Capture the cell that displays the provided text and extract its [X, Y] central coordinate. 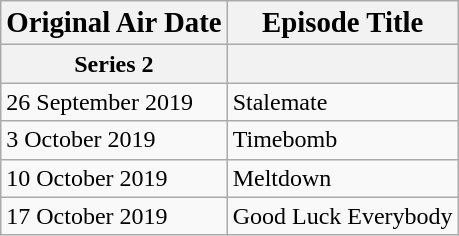
Original Air Date [114, 23]
Good Luck Everybody [342, 216]
10 October 2019 [114, 178]
Meltdown [342, 178]
17 October 2019 [114, 216]
Episode Title [342, 23]
Stalemate [342, 102]
26 September 2019 [114, 102]
Series 2 [114, 64]
Timebomb [342, 140]
3 October 2019 [114, 140]
